Return [X, Y] of the center of cell containing provided text 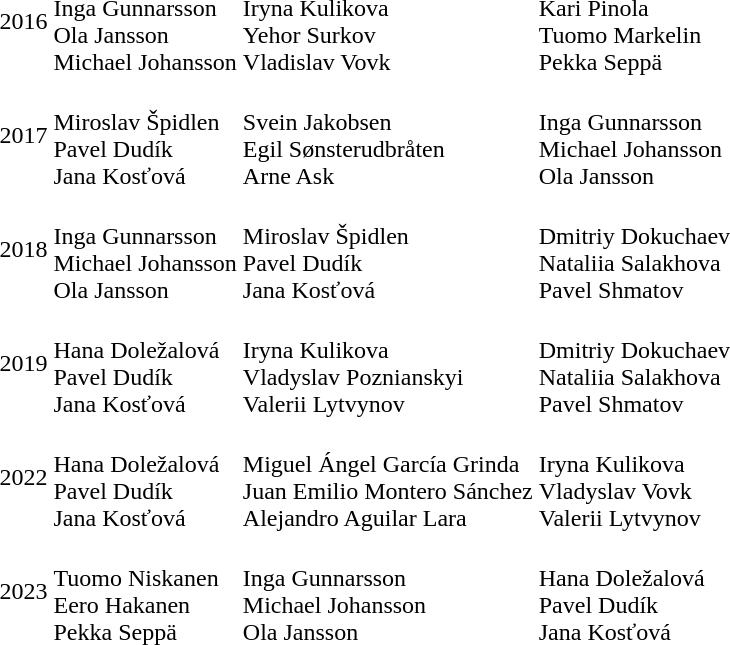
Miguel Ángel García GrindaJuan Emilio Montero SánchezAlejandro Aguilar Lara [388, 478]
Svein JakobsenEgil SønsterudbråtenArne Ask [388, 136]
Inga GunnarssonMichael JohanssonOla Jansson [145, 250]
Iryna KulikovaVladyslav PoznianskyiValerii Lytvynov [388, 364]
